Pinpoint the cell where the given text exists, returning its [x, y] midpoint coordinate. 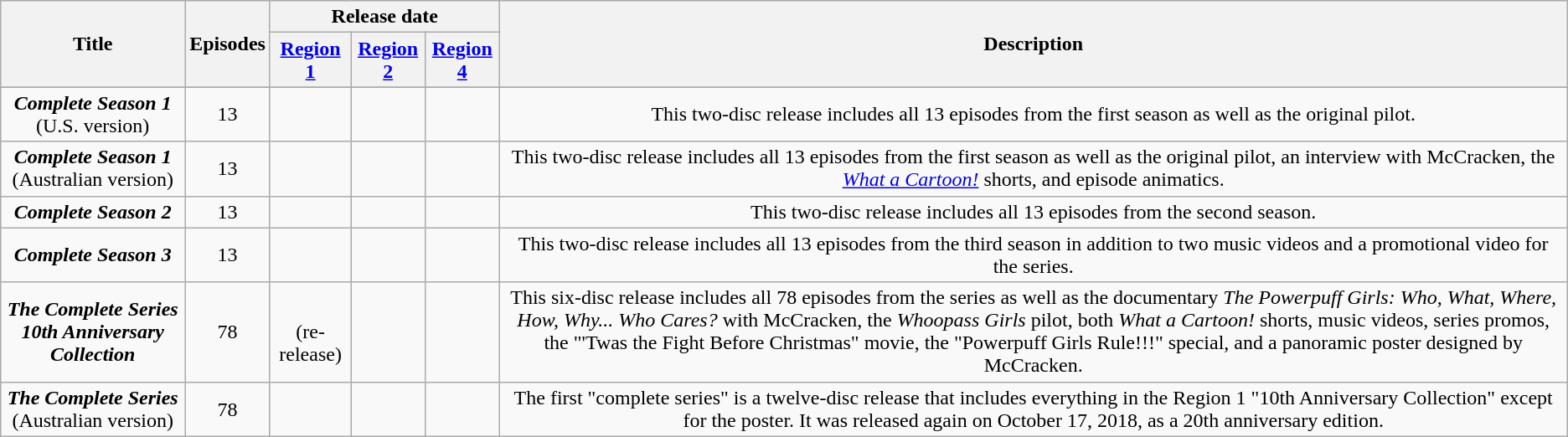
This two-disc release includes all 13 episodes from the third season in addition to two music videos and a promotional video for the series. [1034, 254]
The Complete Series (Australian version) [93, 409]
This two-disc release includes all 13 episodes from the second season. [1034, 212]
(re-release) [310, 332]
Region 2 [389, 60]
Episodes [228, 44]
The Complete Series 10th Anniversary Collection [93, 332]
Complete Season 1(Australian version) [93, 169]
Release date [384, 17]
Region 1 [310, 60]
Complete Season 1(U.S. version) [93, 114]
Title [93, 44]
This two-disc release includes all 13 episodes from the first season as well as the original pilot. [1034, 114]
Complete Season 2 [93, 212]
Complete Season 3 [93, 254]
Description [1034, 44]
Region 4 [462, 60]
